Scan for the cell matching the given text and deliver its [X, Y] coordinate at center. 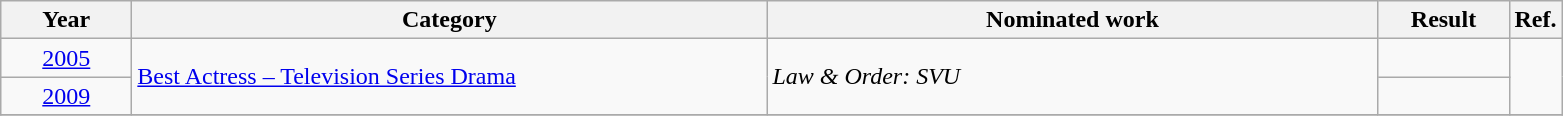
Best Actress – Television Series Drama [450, 77]
Nominated work [1072, 20]
Year [66, 20]
Law & Order: SVU [1072, 77]
Result [1444, 20]
Category [450, 20]
2005 [66, 58]
2009 [66, 96]
Ref. [1536, 20]
